Pinpoint the cell where the given text exists, returning its (X, Y) midpoint coordinate. 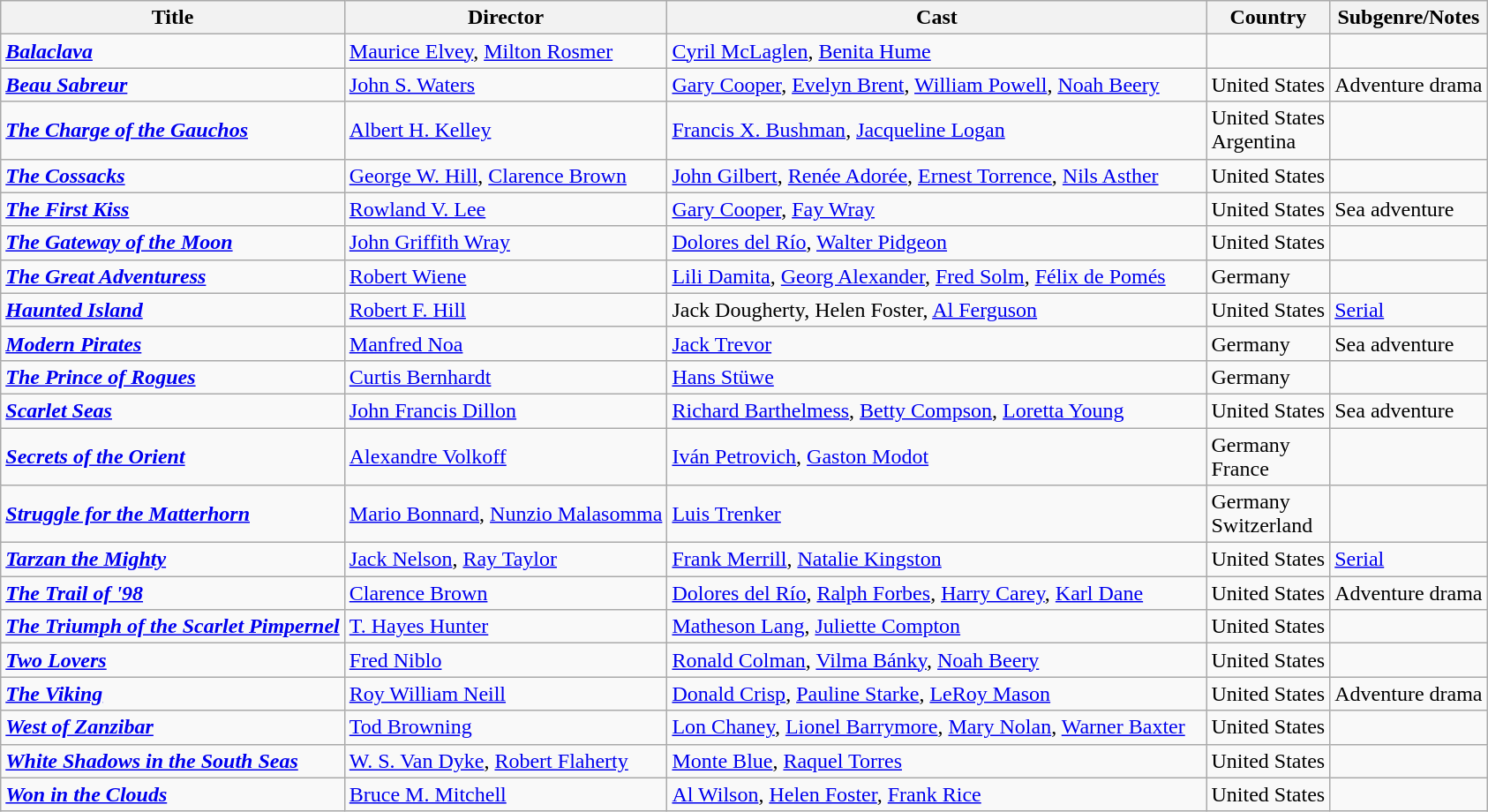
Lon Chaney, Lionel Barrymore, Mary Nolan, Warner Baxter (937, 727)
Director (506, 18)
John Gilbert, Renée Adorée, Ernest Torrence, Nils Asther (937, 176)
Cyril McLaglen, Benita Hume (937, 51)
Maurice Elvey, Milton Rosmer (506, 51)
Tod Browning (506, 727)
United StatesArgentina (1268, 131)
Subgenre/Notes (1409, 18)
Matheson Lang, Juliette Compton (937, 627)
Manfred Noa (506, 343)
The Viking (173, 694)
Beau Sabreur (173, 85)
Luis Trenker (937, 514)
Won in the Clouds (173, 794)
Dolores del Río, Ralph Forbes, Harry Carey, Karl Dane (937, 593)
Richard Barthelmess, Betty Compson, Loretta Young (937, 410)
T. Hayes Hunter (506, 627)
Jack Trevor (937, 343)
The Cossacks (173, 176)
The Gateway of the Moon (173, 243)
Tarzan the Mighty (173, 560)
Donald Crisp, Pauline Starke, LeRoy Mason (937, 694)
George W. Hill, Clarence Brown (506, 176)
The Trail of '98 (173, 593)
The Charge of the Gauchos (173, 131)
Dolores del Río, Walter Pidgeon (937, 243)
Struggle for the Matterhorn (173, 514)
Cast (937, 18)
Francis X. Bushman, Jacqueline Logan (937, 131)
Rowland V. Lee (506, 209)
Two Lovers (173, 660)
Frank Merrill, Natalie Kingston (937, 560)
W. S. Van Dyke, Robert Flaherty (506, 761)
West of Zanzibar (173, 727)
White Shadows in the South Seas (173, 761)
Jack Dougherty, Helen Foster, Al Ferguson (937, 310)
Country (1268, 18)
Alexandre Volkoff (506, 455)
The First Kiss (173, 209)
Hans Stüwe (937, 377)
Gary Cooper, Evelyn Brent, William Powell, Noah Beery (937, 85)
Fred Niblo (506, 660)
Mario Bonnard, Nunzio Malasomma (506, 514)
Lili Damita, Georg Alexander, Fred Solm, Félix de Pomés (937, 276)
The Prince of Rogues (173, 377)
Scarlet Seas (173, 410)
Modern Pirates (173, 343)
Haunted Island (173, 310)
The Triumph of the Scarlet Pimpernel (173, 627)
Al Wilson, Helen Foster, Frank Rice (937, 794)
Robert F. Hill (506, 310)
John S. Waters (506, 85)
Roy William Neill (506, 694)
John Francis Dillon (506, 410)
GermanySwitzerland (1268, 514)
Robert Wiene (506, 276)
Albert H. Kelley (506, 131)
Curtis Bernhardt (506, 377)
Bruce M. Mitchell (506, 794)
Balaclava (173, 51)
Gary Cooper, Fay Wray (937, 209)
Title (173, 18)
John Griffith Wray (506, 243)
Iván Petrovich, Gaston Modot (937, 455)
Monte Blue, Raquel Torres (937, 761)
Secrets of the Orient (173, 455)
Ronald Colman, Vilma Bánky, Noah Beery (937, 660)
GermanyFrance (1268, 455)
Jack Nelson, Ray Taylor (506, 560)
The Great Adventuress (173, 276)
Clarence Brown (506, 593)
